Extract the [X, Y] coordinate from the center of the cell holding the provided text.  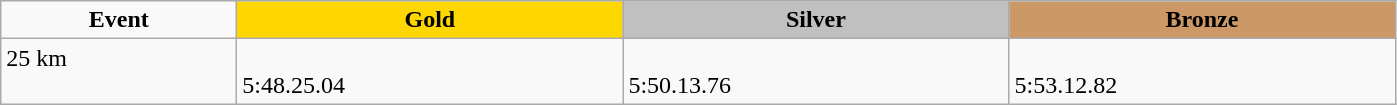
Gold [430, 20]
25 km [119, 72]
Bronze [1202, 20]
5:50.13.76 [816, 72]
Event [119, 20]
Silver [816, 20]
5:48.25.04 [430, 72]
5:53.12.82 [1202, 72]
